Locate the cell with the specified text and output its [x, y] center coordinate. 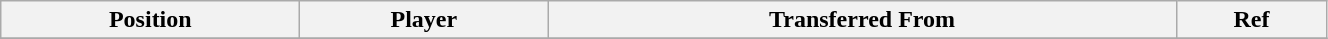
Position [150, 20]
Player [424, 20]
Ref [1251, 20]
Transferred From [862, 20]
